Detect which cell encompasses the target text, then output its (X, Y) center coordinate. 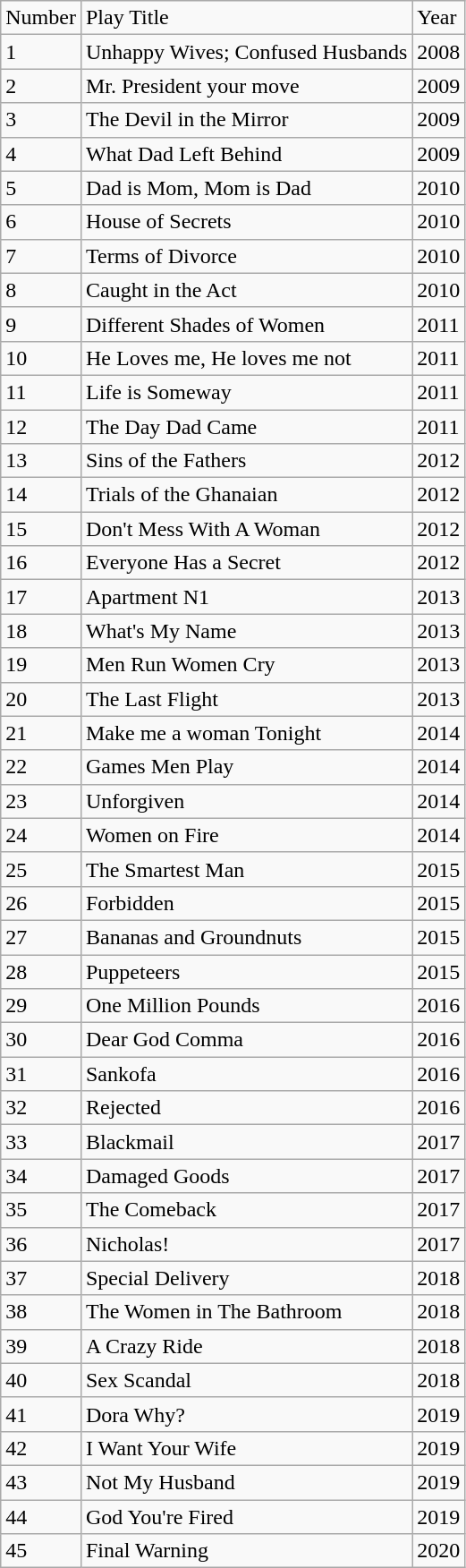
Forbidden (246, 903)
22 (41, 767)
38 (41, 1312)
He Loves me, He loves me not (246, 358)
Puppeteers (246, 971)
Terms of Divorce (246, 256)
Rejected (246, 1108)
Don't Mess With A Woman (246, 529)
45 (41, 1551)
10 (41, 358)
27 (41, 937)
1 (41, 52)
34 (41, 1176)
Number (41, 18)
31 (41, 1074)
3 (41, 120)
The Last Flight (246, 699)
5 (41, 188)
The Comeback (246, 1210)
The Smartest Man (246, 869)
41 (41, 1414)
A Crazy Ride (246, 1346)
Unhappy Wives; Confused Husbands (246, 52)
28 (41, 971)
18 (41, 631)
Apartment N1 (246, 597)
29 (41, 1006)
Blackmail (246, 1142)
Year (438, 18)
14 (41, 495)
Make me a woman Tonight (246, 733)
What Dad Left Behind (246, 154)
The Day Dad Came (246, 427)
12 (41, 427)
Dora Why? (246, 1414)
The Women in The Bathroom (246, 1312)
7 (41, 256)
Bananas and Groundnuts (246, 937)
Men Run Women Cry (246, 665)
I Want Your Wife (246, 1448)
44 (41, 1517)
8 (41, 290)
Unforgiven (246, 801)
11 (41, 392)
Caught in the Act (246, 290)
Everyone Has a Secret (246, 563)
26 (41, 903)
30 (41, 1040)
2020 (438, 1551)
Sex Scandal (246, 1380)
6 (41, 222)
Mr. President your move (246, 86)
Special Delivery (246, 1278)
9 (41, 324)
43 (41, 1482)
Trials of the Ghanaian (246, 495)
Dad is Mom, Mom is Dad (246, 188)
13 (41, 461)
42 (41, 1448)
17 (41, 597)
23 (41, 801)
20 (41, 699)
2008 (438, 52)
24 (41, 835)
Final Warning (246, 1551)
Nicholas! (246, 1244)
25 (41, 869)
One Million Pounds (246, 1006)
37 (41, 1278)
16 (41, 563)
35 (41, 1210)
Play Title (246, 18)
19 (41, 665)
Not My Husband (246, 1482)
33 (41, 1142)
2 (41, 86)
32 (41, 1108)
Games Men Play (246, 767)
Life is Someway (246, 392)
4 (41, 154)
Damaged Goods (246, 1176)
21 (41, 733)
Sankofa (246, 1074)
39 (41, 1346)
God You're Fired (246, 1517)
Different Shades of Women (246, 324)
Sins of the Fathers (246, 461)
What's My Name (246, 631)
40 (41, 1380)
The Devil in the Mirror (246, 120)
Dear God Comma (246, 1040)
Women on Fire (246, 835)
36 (41, 1244)
15 (41, 529)
House of Secrets (246, 222)
